Determine the (x, y) coordinate at the center of the cell enclosing the given text.  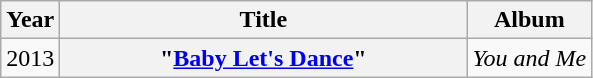
2013 (30, 58)
Title (264, 20)
"Baby Let's Dance" (264, 58)
Album (530, 20)
You and Me (530, 58)
Year (30, 20)
